Return (X, Y) of the center of cell containing provided text 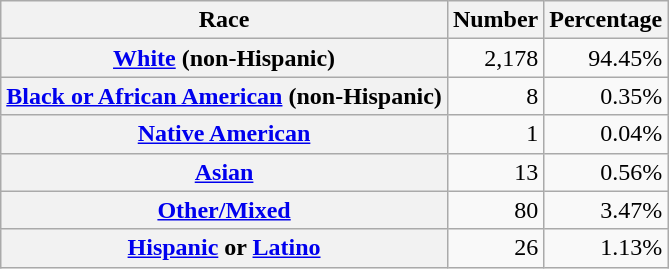
8 (495, 96)
Race (224, 20)
94.45% (606, 58)
26 (495, 248)
Asian (224, 172)
Hispanic or Latino (224, 248)
0.35% (606, 96)
Other/Mixed (224, 210)
Percentage (606, 20)
Black or African American (non-Hispanic) (224, 96)
13 (495, 172)
80 (495, 210)
Native American (224, 134)
0.04% (606, 134)
1 (495, 134)
2,178 (495, 58)
3.47% (606, 210)
Number (495, 20)
0.56% (606, 172)
1.13% (606, 248)
White (non-Hispanic) (224, 58)
